Provide the [x, y] coordinate of the cell's center where the given text is located.  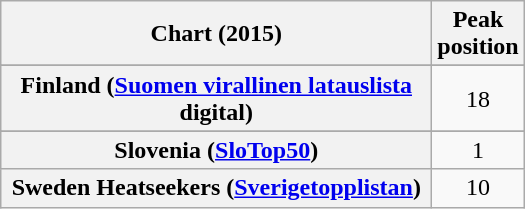
18 [478, 98]
1 [478, 150]
Peak position [478, 34]
Finland (Suomen virallinen latauslista digital) [216, 98]
Sweden Heatseekers (Sverigetopplistan) [216, 188]
10 [478, 188]
Slovenia (SloTop50) [216, 150]
Chart (2015) [216, 34]
